Extract the [x, y] coordinate from the center of the cell holding the provided text.  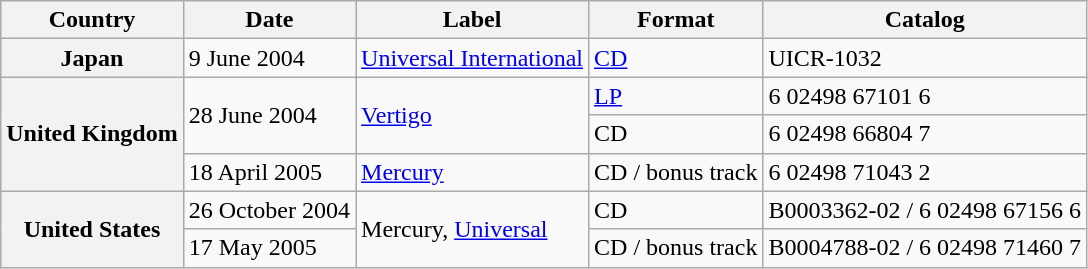
Vertigo [472, 115]
Universal International [472, 58]
6 02498 67101 6 [925, 96]
UICR-1032 [925, 58]
Catalog [925, 20]
Date [269, 20]
Label [472, 20]
B0003362-02 / 6 02498 67156 6 [925, 210]
6 02498 71043 2 [925, 172]
United States [92, 229]
6 02498 66804 7 [925, 134]
17 May 2005 [269, 248]
Mercury [472, 172]
Mercury, Universal [472, 229]
B0004788-02 / 6 02498 71460 7 [925, 248]
28 June 2004 [269, 115]
Format [676, 20]
Japan [92, 58]
Country [92, 20]
LP [676, 96]
United Kingdom [92, 134]
18 April 2005 [269, 172]
9 June 2004 [269, 58]
26 October 2004 [269, 210]
